For the text-containing cell, return its midpoint in (X, Y) coordinate format. 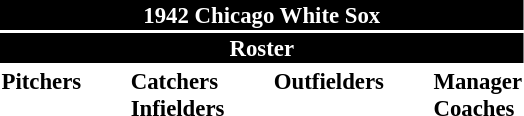
1942 Chicago White Sox (262, 15)
Roster (262, 48)
